Provide the [X, Y] coordinate of the cell's center where the given text is located.  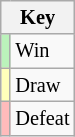
Key [38, 17]
Win [42, 51]
Defeat [42, 118]
Draw [42, 85]
